Return the (x, y) coordinate for the center point of the cell that contains the specified text.  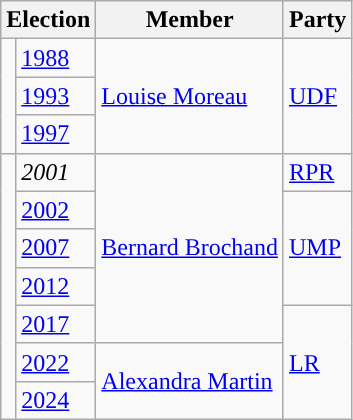
Party (317, 20)
2001 (56, 172)
2024 (56, 400)
RPR (317, 172)
UDF (317, 96)
UMP (317, 248)
1988 (56, 58)
Bernard Brochand (190, 248)
1993 (56, 96)
2007 (56, 248)
Member (190, 20)
1997 (56, 134)
Alexandra Martin (190, 381)
Louise Moreau (190, 96)
2002 (56, 210)
LR (317, 362)
Election (48, 20)
2012 (56, 286)
2022 (56, 362)
2017 (56, 324)
